Return the (X, Y) coordinate for the center point of the cell that contains the specified text.  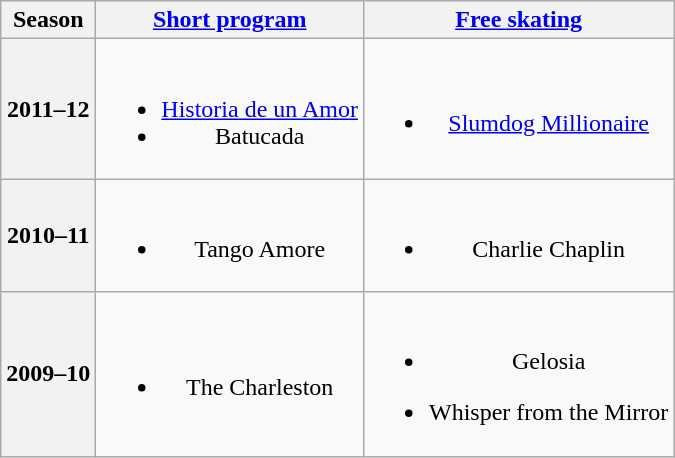
Slumdog Millionaire (519, 109)
Gelosia Whisper from the Mirror (519, 374)
Season (48, 20)
The Charleston (230, 374)
2009–10 (48, 374)
Short program (230, 20)
2011–12 (48, 109)
Historia de un Amor Batucada (230, 109)
Tango Amore (230, 236)
2010–11 (48, 236)
Free skating (519, 20)
Charlie Chaplin (519, 236)
